Search for the cell housing the specified text and yield its [x, y] center coordinate. 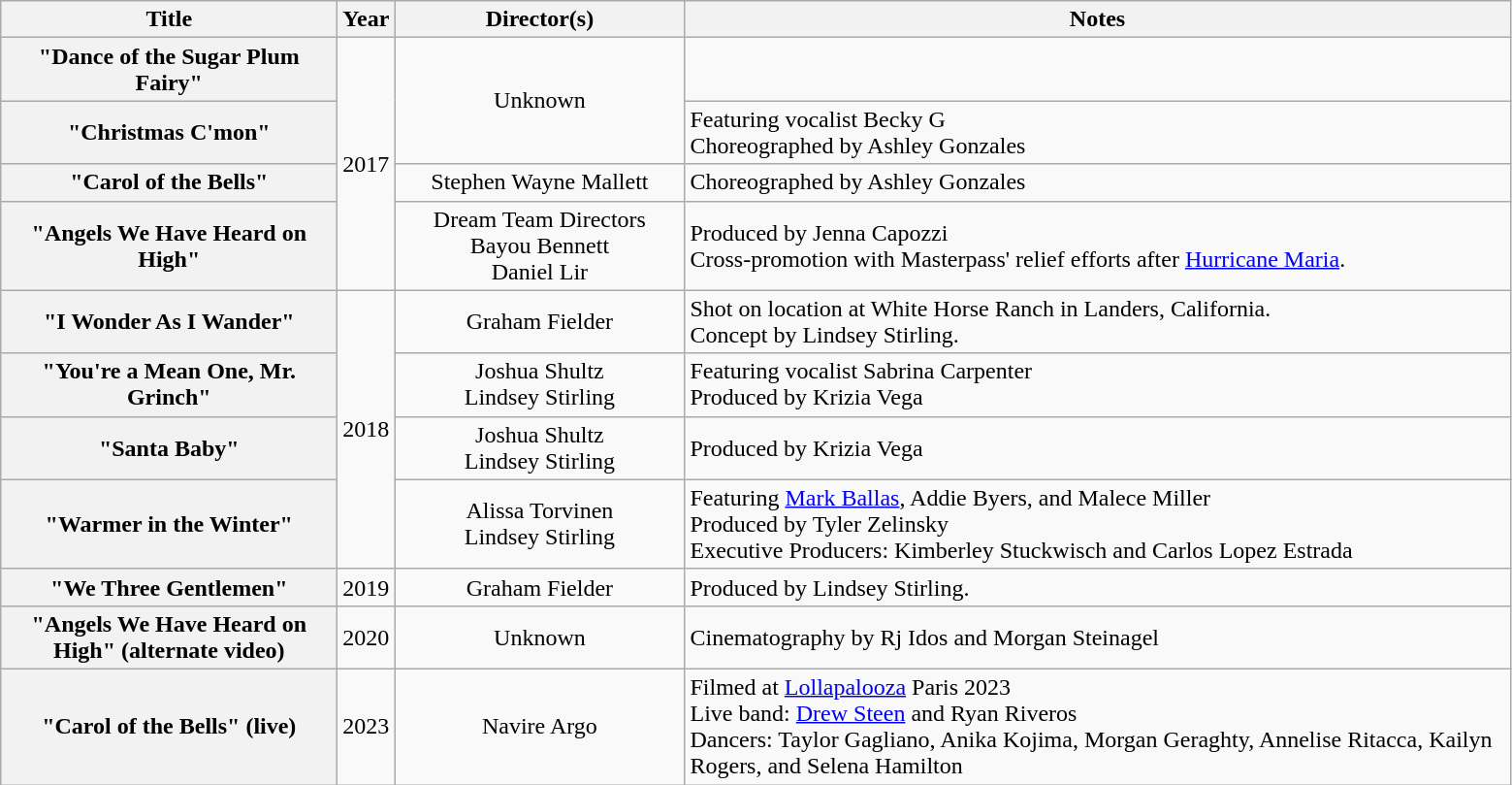
"Angels We Have Heard on High" [169, 245]
Featuring vocalist Becky GChoreographed by Ashley Gonzales [1098, 132]
Year [367, 19]
Cinematography by Rj Idos and Morgan Steinagel [1098, 637]
2017 [367, 164]
2020 [367, 637]
"Santa Baby" [169, 448]
2019 [367, 587]
Title [169, 19]
"You're a Mean One, Mr. Grinch" [169, 384]
"Angels We Have Heard on High" (alternate video) [169, 637]
"Christmas C'mon" [169, 132]
Produced by Jenna CapozziCross-promotion with Masterpass' relief efforts after Hurricane Maria. [1098, 245]
Navire Argo [539, 726]
Dream Team DirectorsBayou BennettDaniel Lir [539, 245]
"I Wonder As I Wander" [169, 322]
"Warmer in the Winter" [169, 524]
Produced by Lindsey Stirling. [1098, 587]
"We Three Gentlemen" [169, 587]
"Carol of the Bells" (live) [169, 726]
"Carol of the Bells" [169, 182]
2018 [367, 429]
Shot on location at White Horse Ranch in Landers, California. Concept by Lindsey Stirling. [1098, 322]
Alissa TorvinenLindsey Stirling [539, 524]
Produced by Krizia Vega [1098, 448]
Stephen Wayne Mallett [539, 182]
Featuring vocalist Sabrina Carpenter Produced by Krizia Vega [1098, 384]
"Dance of the Sugar Plum Fairy" [169, 70]
Featuring Mark Ballas, Addie Byers, and Malece MillerProduced by Tyler Zelinsky Executive Producers: Kimberley Stuckwisch and Carlos Lopez Estrada [1098, 524]
Director(s) [539, 19]
Notes [1098, 19]
Choreographed by Ashley Gonzales [1098, 182]
2023 [367, 726]
